Return [x, y] of the center of cell containing provided text 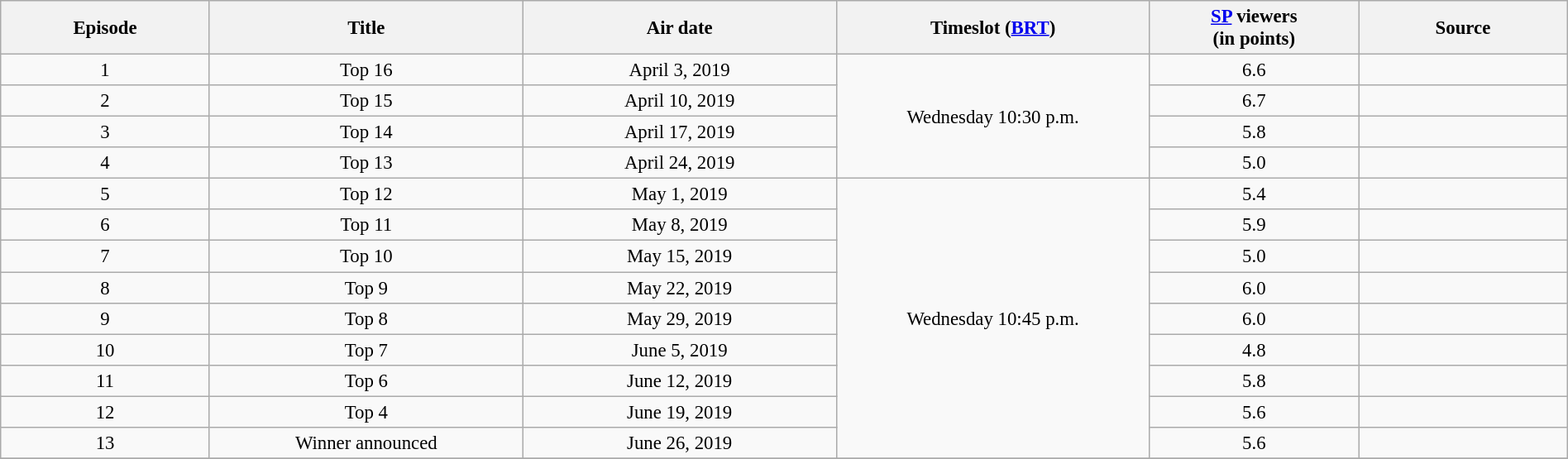
12 [106, 412]
Top 13 [366, 163]
Top 11 [366, 226]
April 17, 2019 [680, 132]
4 [106, 163]
6 [106, 226]
3 [106, 132]
Winner announced [366, 443]
Wednesday 10:30 p.m. [992, 117]
11 [106, 380]
June 5, 2019 [680, 350]
Top 14 [366, 132]
5.9 [1254, 226]
2 [106, 101]
May 15, 2019 [680, 256]
Top 16 [366, 70]
May 29, 2019 [680, 318]
May 8, 2019 [680, 226]
13 [106, 443]
1 [106, 70]
Top 9 [366, 288]
5 [106, 194]
10 [106, 350]
Top 10 [366, 256]
May 1, 2019 [680, 194]
8 [106, 288]
Wednesday 10:45 p.m. [992, 318]
Air date [680, 28]
Source [1464, 28]
April 3, 2019 [680, 70]
Top 6 [366, 380]
Top 4 [366, 412]
4.8 [1254, 350]
Episode [106, 28]
May 22, 2019 [680, 288]
April 24, 2019 [680, 163]
5.4 [1254, 194]
June 19, 2019 [680, 412]
April 10, 2019 [680, 101]
Top 15 [366, 101]
Top 8 [366, 318]
June 12, 2019 [680, 380]
Top 12 [366, 194]
Top 7 [366, 350]
6.6 [1254, 70]
6.7 [1254, 101]
Timeslot (BRT) [992, 28]
9 [106, 318]
June 26, 2019 [680, 443]
Title [366, 28]
7 [106, 256]
SP viewers(in points) [1254, 28]
